Identify which cell holds the provided text, then report its (x, y) central coordinate. 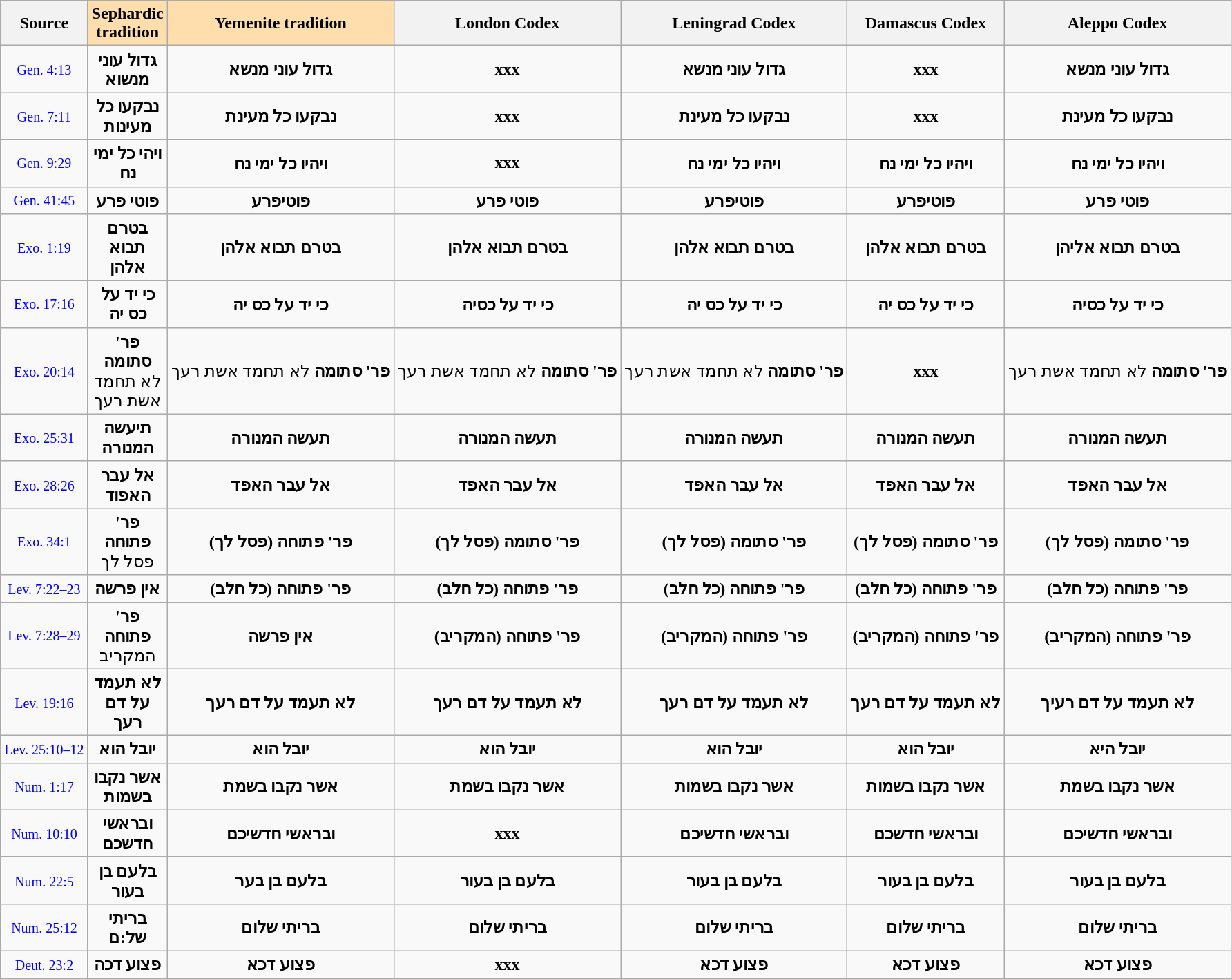
גדול עוני מנשוא (127, 69)
Exo. 34:1 (44, 542)
ויהי כל ימי נח (127, 163)
פר' פתוחה פסל לך (127, 542)
Sephardic tradition (127, 23)
Gen. 41:45 (44, 200)
Num. 1:17 (44, 786)
אל עבר האפוד (127, 484)
Gen. 7:11 (44, 116)
Exo. 1:19 (44, 247)
בטרם תבוא אליהן (1117, 247)
יובל היא (1117, 750)
פר' פתוחה המקריב (127, 636)
Leningrad Codex (734, 23)
Aleppo Codex (1117, 23)
(פר' פתוחה (פסל לך (280, 542)
Lev. 7:22–23 (44, 589)
London Codex (507, 23)
Num. 25:12 (44, 927)
Exo. 25:31 (44, 437)
Num. 22:5 (44, 880)
Yemenite tradition (280, 23)
Exo. 20:14 (44, 370)
Gen. 9:29 (44, 163)
Damascus Codex (925, 23)
לא תעמד על דם רעיך (1117, 702)
Lev. 25:10–12 (44, 750)
נבקעו כל מעינות (127, 116)
בלעם בן בער (280, 880)
Num. 10:10 (44, 833)
Deut. 23:2 (44, 964)
Lev. 7:28–29 (44, 636)
פצוע דכה (127, 964)
Lev. 19:16 (44, 702)
Exo. 17:16 (44, 304)
בריתי של:ם (127, 927)
תיעשה המנורה (127, 437)
Source (44, 23)
Exo. 28:26 (44, 484)
Gen. 4:13 (44, 69)
